Capture the cell that displays the provided text and extract its (X, Y) central coordinate. 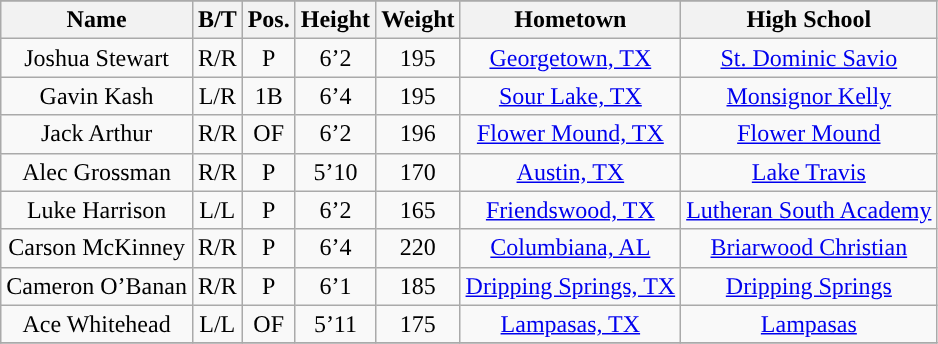
Cameron O’Banan (97, 286)
Joshua Stewart (97, 58)
Carson McKinney (97, 248)
1B (268, 96)
Height (335, 20)
B/T (217, 20)
Dripping Springs (809, 286)
6’1 (335, 286)
Alec Grossman (97, 172)
Hometown (570, 20)
185 (418, 286)
Luke Harrison (97, 210)
Weight (418, 20)
196 (418, 134)
Lake Travis (809, 172)
Lutheran South Academy (809, 210)
Lampasas, TX (570, 324)
Flower Mound, TX (570, 134)
170 (418, 172)
Gavin Kash (97, 96)
Monsignor Kelly (809, 96)
Name (97, 20)
Jack Arthur (97, 134)
Columbiana, AL (570, 248)
Flower Mound (809, 134)
High School (809, 20)
Dripping Springs, TX (570, 286)
Sour Lake, TX (570, 96)
L/R (217, 96)
Friendswood, TX (570, 210)
Briarwood Christian (809, 248)
Ace Whitehead (97, 324)
Austin, TX (570, 172)
165 (418, 210)
5’11 (335, 324)
Lampasas (809, 324)
175 (418, 324)
5’10 (335, 172)
Pos. (268, 20)
220 (418, 248)
Georgetown, TX (570, 58)
St. Dominic Savio (809, 58)
